Search for the cell housing the specified text and yield its (X, Y) center coordinate. 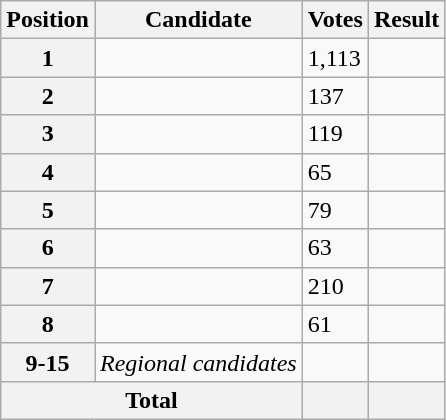
61 (335, 324)
79 (335, 210)
2 (48, 96)
1 (48, 58)
5 (48, 210)
Candidate (198, 20)
4 (48, 172)
65 (335, 172)
Position (48, 20)
Regional candidates (198, 362)
119 (335, 134)
3 (48, 134)
7 (48, 286)
8 (48, 324)
Total (152, 400)
137 (335, 96)
Result (406, 20)
210 (335, 286)
9-15 (48, 362)
63 (335, 248)
1,113 (335, 58)
Votes (335, 20)
6 (48, 248)
